Return the (X, Y) coordinate for the center point of the cell that contains the specified text.  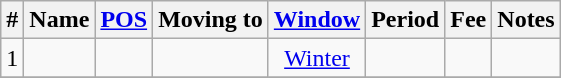
Moving to (211, 20)
Notes (526, 20)
1 (12, 58)
Name (60, 20)
Period (406, 20)
# (12, 20)
POS (124, 20)
Fee (468, 20)
Winter (316, 58)
Window (316, 20)
